Find where the given text appears and provide that cell's center as [x, y] coordinate. 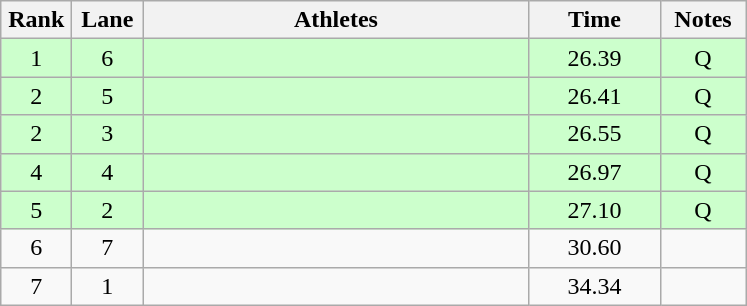
Lane [108, 20]
3 [108, 134]
34.34 [594, 286]
Time [594, 20]
Notes [703, 20]
27.10 [594, 210]
30.60 [594, 248]
Athletes [336, 20]
Rank [36, 20]
26.41 [594, 96]
26.97 [594, 172]
26.39 [594, 58]
26.55 [594, 134]
